Provide the (X, Y) coordinate of the cell's center where the given text is located.  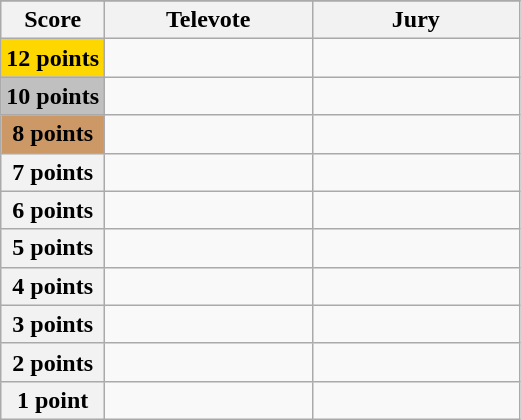
2 points (53, 362)
12 points (53, 58)
Jury (416, 20)
1 point (53, 400)
Televote (209, 20)
10 points (53, 96)
8 points (53, 134)
6 points (53, 210)
5 points (53, 248)
Score (53, 20)
3 points (53, 324)
4 points (53, 286)
7 points (53, 172)
